Return the (x, y) coordinate for the center point of the cell that contains the specified text.  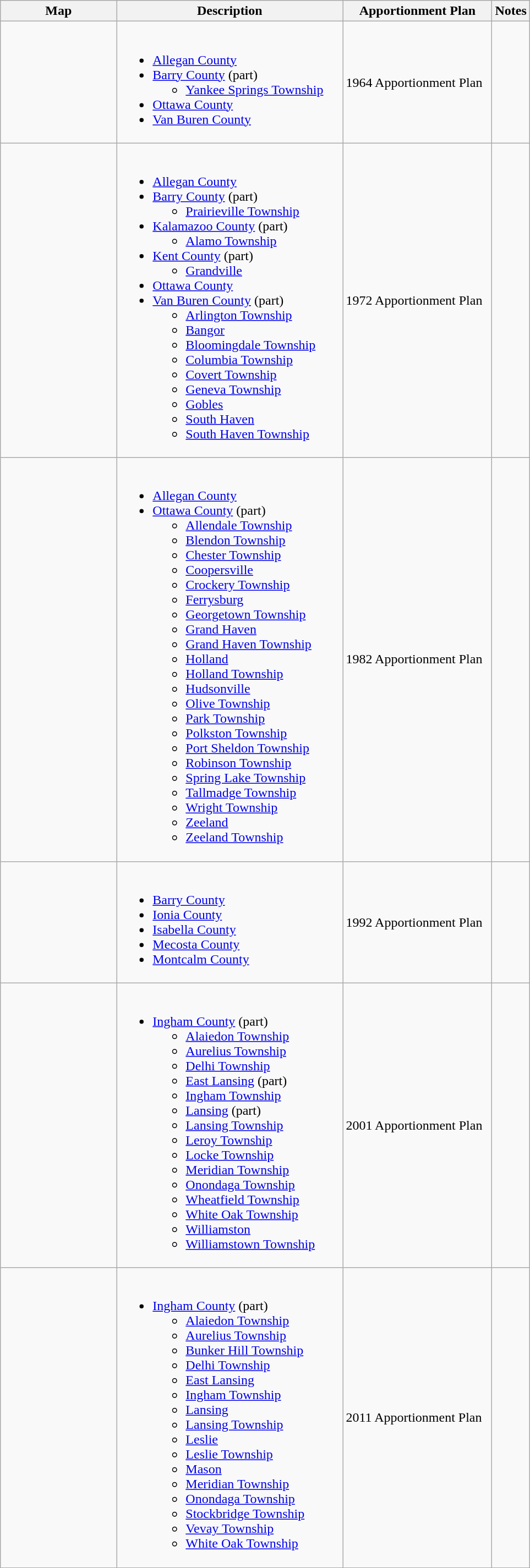
Notes (511, 11)
1972 Apportionment Plan (417, 300)
Apportionment Plan (417, 11)
Allegan CountyBarry County (part)Yankee Springs TownshipOttawa CountyVan Buren County (230, 82)
Map (58, 11)
1982 Apportionment Plan (417, 659)
Barry CountyIonia CountyIsabella CountyMecosta CountyMontcalm County (230, 922)
Description (230, 11)
2001 Apportionment Plan (417, 1125)
1992 Apportionment Plan (417, 922)
2011 Apportionment Plan (417, 1418)
1964 Apportionment Plan (417, 82)
